For the text-containing cell, return its midpoint in [X, Y] coordinate format. 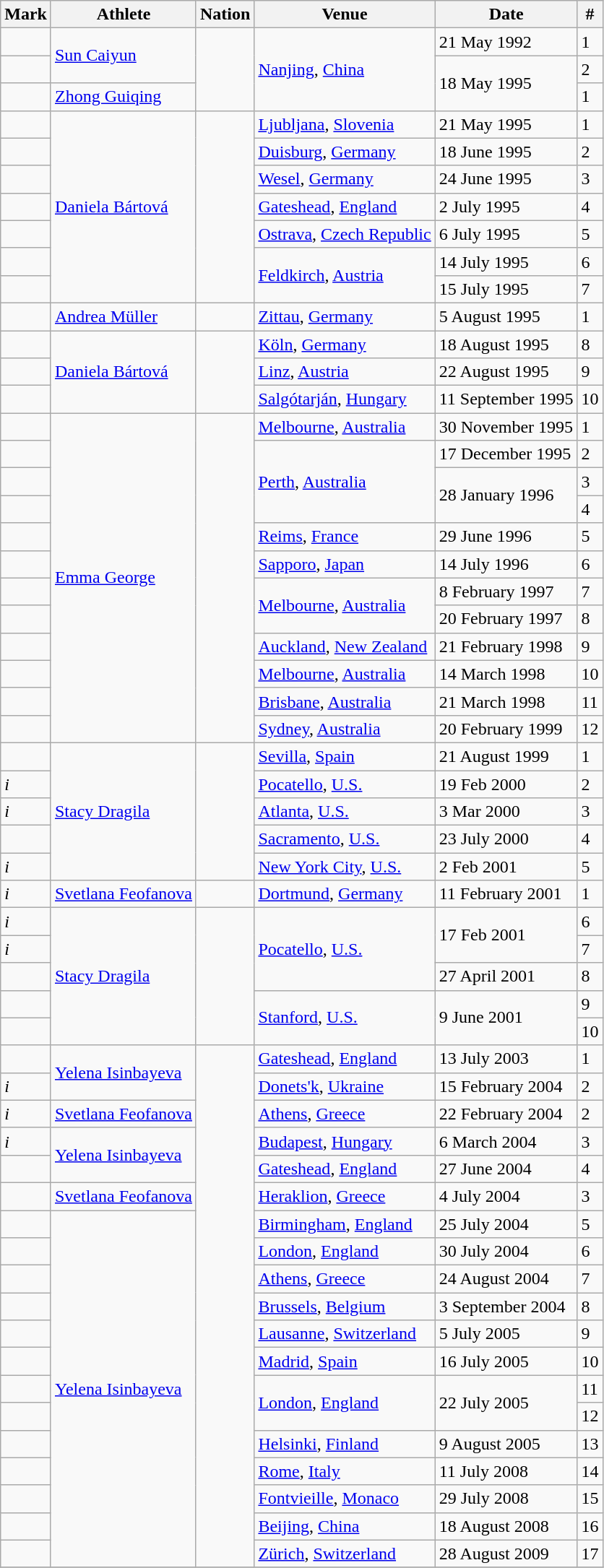
29 July 2008 [506, 1499]
Beijing, China [345, 1526]
11 February 2001 [506, 894]
Wesel, Germany [345, 179]
15 [590, 1499]
Zhong Guiqing [123, 97]
Brisbane, Australia [345, 701]
5 July 2005 [506, 1334]
18 May 1995 [506, 83]
Andrea Müller [123, 316]
3 September 2004 [506, 1307]
17 [590, 1554]
21 February 1998 [506, 646]
Linz, Austria [345, 372]
Auckland, New Zealand [345, 646]
2 Feb 2001 [506, 867]
Date [506, 14]
Nanjing, China [345, 69]
28 August 2009 [506, 1554]
13 July 2003 [506, 1059]
Reims, France [345, 537]
Feldkirch, Austria [345, 275]
18 June 1995 [506, 152]
14 [590, 1471]
Birmingham, England [345, 1224]
30 November 1995 [506, 427]
6 July 1995 [506, 234]
11 July 2008 [506, 1471]
14 March 1998 [506, 674]
Helsinki, Finland [345, 1444]
22 July 2005 [506, 1403]
5 August 1995 [506, 316]
21 August 1999 [506, 756]
29 June 1996 [506, 537]
Ostrava, Czech Republic [345, 234]
22 February 2004 [506, 1114]
30 July 2004 [506, 1252]
Salgótarján, Hungary [345, 399]
24 August 2004 [506, 1279]
Budapest, Hungary [345, 1141]
18 August 2008 [506, 1526]
17 December 1995 [506, 454]
Fontvieille, Monaco [345, 1499]
28 January 1996 [506, 495]
Perth, Australia [345, 482]
Sacramento, U.S. [345, 839]
14 July 1996 [506, 564]
13 [590, 1444]
Sevilla, Spain [345, 756]
21 March 1998 [506, 701]
Venue [345, 14]
Madrid, Spain [345, 1361]
9 August 2005 [506, 1444]
3 Mar 2000 [506, 812]
Dortmund, Germany [345, 894]
6 March 2004 [506, 1141]
Stanford, U.S. [345, 1018]
Rome, Italy [345, 1471]
15 July 1995 [506, 289]
New York City, U.S. [345, 867]
14 July 1995 [506, 261]
21 May 1995 [506, 124]
Heraklion, Greece [345, 1196]
17 Feb 2001 [506, 935]
9 June 2001 [506, 1018]
Zittau, Germany [345, 316]
11 September 1995 [506, 399]
Sun Caiyun [123, 56]
Brussels, Belgium [345, 1307]
27 June 2004 [506, 1169]
19 Feb 2000 [506, 784]
Ljubljana, Slovenia [345, 124]
Sapporo, Japan [345, 564]
21 May 1992 [506, 42]
16 [590, 1526]
Zürich, Switzerland [345, 1554]
Sydney, Australia [345, 729]
4 July 2004 [506, 1196]
23 July 2000 [506, 839]
Köln, Germany [345, 345]
15 February 2004 [506, 1086]
25 July 2004 [506, 1224]
24 June 1995 [506, 179]
18 August 1995 [506, 345]
Donets'k, Ukraine [345, 1086]
8 February 1997 [506, 592]
27 April 2001 [506, 976]
20 February 1997 [506, 619]
16 July 2005 [506, 1361]
20 February 1999 [506, 729]
Lausanne, Switzerland [345, 1334]
Duisburg, Germany [345, 152]
Emma George [123, 578]
2 July 1995 [506, 207]
Mark [26, 14]
Athlete [123, 14]
22 August 1995 [506, 372]
# [590, 14]
Atlanta, U.S. [345, 812]
Nation [225, 14]
